Provide the (X, Y) coordinate of the cell's center where the given text is located.  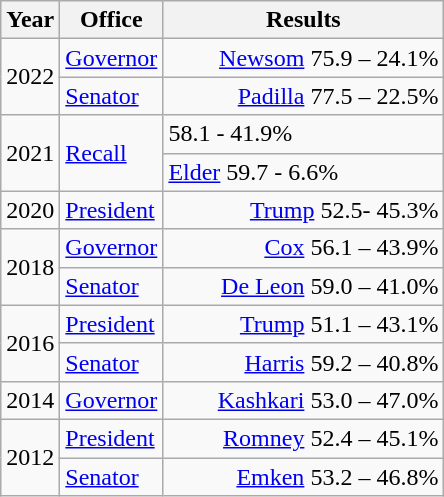
2014 (30, 400)
Padilla 77.5 – 22.5% (304, 96)
Recall (112, 153)
Office (112, 20)
De Leon 59.0 – 41.0% (304, 286)
Trump 51.1 – 43.1% (304, 324)
Results (304, 20)
Trump 52.5- 45.3% (304, 210)
2021 (30, 153)
2018 (30, 267)
Emken 53.2 – 46.8% (304, 477)
Cox 56.1 – 43.9% (304, 248)
58.1 - 41.9% (304, 134)
Harris 59.2 – 40.8% (304, 362)
2020 (30, 210)
Elder 59.7 - 6.6% (304, 172)
2016 (30, 343)
Romney 52.4 – 45.1% (304, 438)
Kashkari 53.0 – 47.0% (304, 400)
2012 (30, 457)
Year (30, 20)
Newsom 75.9 – 24.1% (304, 58)
2022 (30, 77)
